Provide the [X, Y] coordinate of the cell's center where the given text is located.  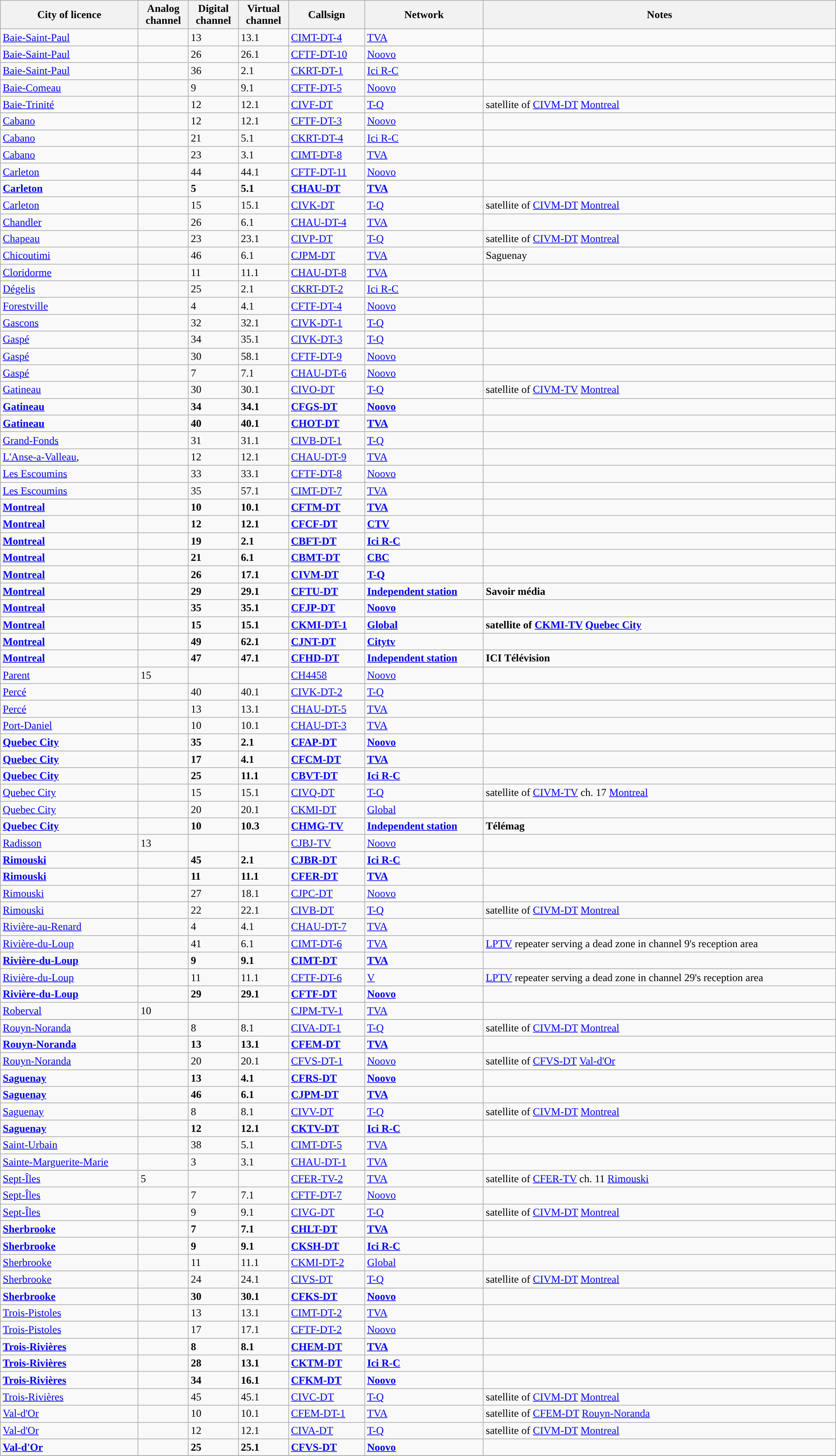
CIVB-DT [326, 910]
24.1 [264, 1279]
satellite of CIVM-TV Montreal [660, 390]
22.1 [264, 910]
CHAU-DT-4 [326, 222]
45.1 [264, 1397]
Dégelis [70, 289]
CIVP-DT [326, 239]
CJBJ-TV [326, 843]
18.1 [264, 893]
19 [213, 541]
LPTV repeater serving a dead zone in channel 29's reception area [660, 977]
16.1 [264, 1380]
satellite of CFVS-DT Val-d'Or [660, 1061]
58.1 [264, 356]
CIMT-DT-7 [326, 491]
CKRT-DT-1 [326, 71]
Radisson [70, 843]
Saint-Urbain [70, 1145]
28 [213, 1363]
satellite of CIVM-TV ch. 17 Montreal [660, 793]
Network [424, 15]
CIVO-DT [326, 390]
32 [213, 323]
CFTF-DT-2 [326, 1330]
CIVA-DT [326, 1430]
CJNT-DT [326, 642]
3 [213, 1162]
Baie-Trinité [70, 105]
CKMI-DT-1 [326, 625]
CIVK-DT [326, 205]
44.1 [264, 172]
CFTM-DT [326, 508]
Virtualchannel [264, 15]
Notes [660, 15]
LPTV repeater serving a dead zone in channel 9's reception area [660, 944]
47 [213, 658]
CKTV-DT [326, 1128]
CIVK-DT-1 [326, 323]
CIMT-DT-4 [326, 37]
10.3 [264, 826]
CHAU-DT-5 [326, 709]
CIVF-DT [326, 105]
49 [213, 642]
23.1 [264, 239]
CJPM-TV-1 [326, 1011]
CIVG-DT [326, 1212]
34.1 [264, 407]
CHAU-DT-1 [326, 1162]
CFTF-DT-6 [326, 977]
32.1 [264, 323]
CIMT-DT-5 [326, 1145]
CHAU-DT-3 [326, 725]
CBFT-DT [326, 541]
CIMT-DT-6 [326, 944]
Sainte-Marguerite-Marie [70, 1162]
Rivière-au-Renard [70, 927]
City of licence [70, 15]
CFER-DT [326, 877]
CTV [424, 524]
CBMT-DT [326, 558]
CKRT-DT-4 [326, 138]
CHAU-DT [326, 188]
CFEM-DT [326, 1045]
CHOT-DT [326, 423]
CFGS-DT [326, 407]
Forestville [70, 306]
CKSH-DT [326, 1246]
41 [213, 944]
25.1 [264, 1447]
Cloridorme [70, 273]
Grand-Fonds [70, 440]
CFCM-DT [326, 759]
CFTF-DT-8 [326, 474]
CIVB-DT-1 [326, 440]
Savoir média [660, 591]
CKTM-DT [326, 1363]
CBC [424, 558]
CFKM-DT [326, 1380]
Digitalchannel [213, 15]
62.1 [264, 642]
57.1 [264, 491]
Chandler [70, 222]
Analogchannel [163, 15]
satellite of CKMI-TV Quebec City [660, 625]
Citytv [424, 642]
CHAU-DT-8 [326, 273]
CFER-TV-2 [326, 1179]
CFJP-DT [326, 608]
CFTF-DT-4 [326, 306]
CIMT-DT-8 [326, 155]
31.1 [264, 440]
CIVV-DT [326, 1112]
27 [213, 893]
CFCF-DT [326, 524]
CFTF-DT [326, 994]
31 [213, 440]
26.1 [264, 54]
CHAU-DT-6 [326, 373]
CFTF-DT-10 [326, 54]
CFHD-DT [326, 658]
Baie-Comeau [70, 88]
L'Anse-a-Valleau, [70, 457]
CFEM-DT-1 [326, 1414]
Gascons [70, 323]
CIVK-DT-3 [326, 340]
CFTF-DT-11 [326, 172]
44 [213, 172]
Chicoutimi [70, 256]
47.1 [264, 658]
ICI Télévision [660, 658]
24 [213, 1279]
CFTF-DT-9 [326, 356]
CIVC-DT [326, 1397]
CJPC-DT [326, 893]
Chapeau [70, 239]
Port-Daniel [70, 725]
CHAU-DT-7 [326, 927]
CFAP-DT [326, 742]
CKRT-DT-2 [326, 289]
CIVA-DT-1 [326, 1028]
CIVQ-DT [326, 793]
CJBR-DT [326, 860]
CH4458 [326, 675]
CFRS-DT [326, 1078]
CFVS-DT [326, 1447]
CHEM-DT [326, 1347]
CFTU-DT [326, 591]
CFVS-DT-1 [326, 1061]
CHLT-DT [326, 1229]
CIVM-DT [326, 575]
CHMG-TV [326, 826]
CIMT-DT-2 [326, 1313]
Télémag [660, 826]
CFTF-DT-3 [326, 121]
Roberval [70, 1011]
36 [213, 71]
22 [213, 910]
CKMI-DT [326, 810]
V [424, 977]
CFTF-DT-7 [326, 1195]
CKMI-DT-2 [326, 1262]
CHAU-DT-9 [326, 457]
Parent [70, 675]
CFTF-DT-5 [326, 88]
33.1 [264, 474]
CBVT-DT [326, 776]
33 [213, 474]
CFKS-DT [326, 1296]
satellite of CFEM-DT Rouyn-Noranda [660, 1414]
CIVS-DT [326, 1279]
CIVK-DT-2 [326, 692]
satellite of CFER-TV ch. 11 Rimouski [660, 1179]
CIMT-DT [326, 960]
Callsign [326, 15]
38 [213, 1145]
